Search for the cell housing the specified text and yield its (x, y) center coordinate. 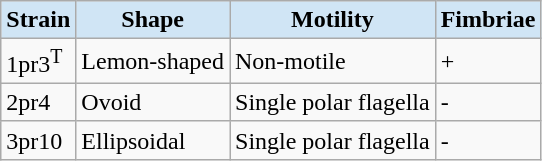
+ (488, 62)
Ovoid (153, 102)
1pr3T (38, 62)
Shape (153, 20)
Strain (38, 20)
2pr4 (38, 102)
3pr10 (38, 140)
Lemon-shaped (153, 62)
Ellipsoidal (153, 140)
Fimbriae (488, 20)
Motility (333, 20)
Non-motile (333, 62)
